Extract the (X, Y) coordinate from the center of the cell holding the provided text.  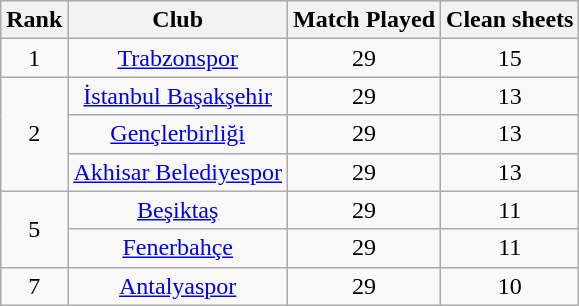
Clean sheets (510, 20)
Fenerbahçe (178, 248)
10 (510, 286)
Akhisar Belediyespor (178, 172)
Beşiktaş (178, 210)
Antalyaspor (178, 286)
1 (34, 58)
Club (178, 20)
5 (34, 229)
7 (34, 286)
Gençlerbirliği (178, 134)
2 (34, 134)
15 (510, 58)
Rank (34, 20)
İstanbul Başakşehir (178, 96)
Match Played (364, 20)
Trabzonspor (178, 58)
